Return [X, Y] of the center of cell containing provided text 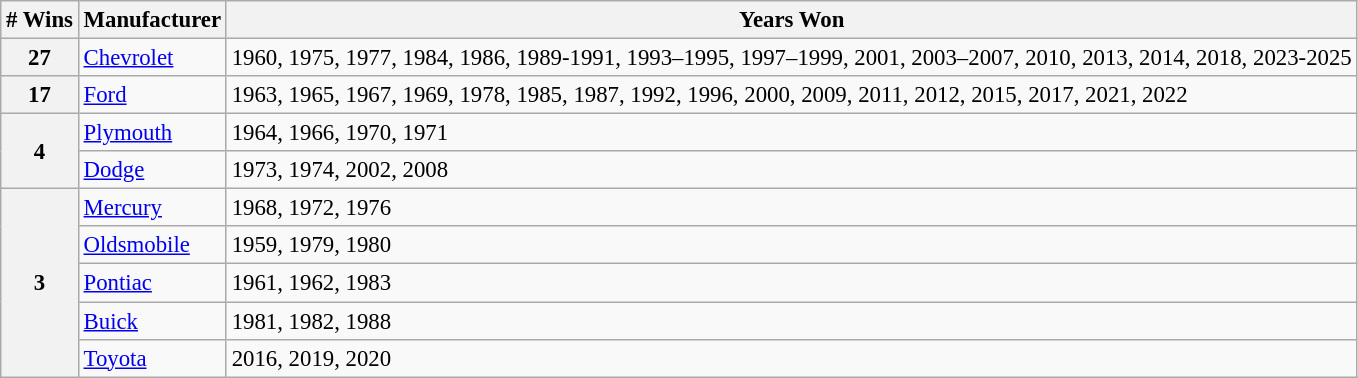
17 [40, 95]
2016, 2019, 2020 [792, 358]
1960, 1975, 1977, 1984, 1986, 1989-1991, 1993–1995, 1997–1999, 2001, 2003–2007, 2010, 2013, 2014, 2018, 2023-2025 [792, 58]
Ford [152, 95]
Dodge [152, 170]
1963, 1965, 1967, 1969, 1978, 1985, 1987, 1992, 1996, 2000, 2009, 2011, 2012, 2015, 2017, 2021, 2022 [792, 95]
1961, 1962, 1983 [792, 283]
1964, 1966, 1970, 1971 [792, 133]
1981, 1982, 1988 [792, 321]
4 [40, 152]
Years Won [792, 20]
Pontiac [152, 283]
Buick [152, 321]
Chevrolet [152, 58]
1973, 1974, 2002, 2008 [792, 170]
3 [40, 283]
1959, 1979, 1980 [792, 245]
1968, 1972, 1976 [792, 208]
27 [40, 58]
# Wins [40, 20]
Manufacturer [152, 20]
Mercury [152, 208]
Plymouth [152, 133]
Oldsmobile [152, 245]
Toyota [152, 358]
